Determine the [X, Y] coordinate at the center of the cell enclosing the given text.  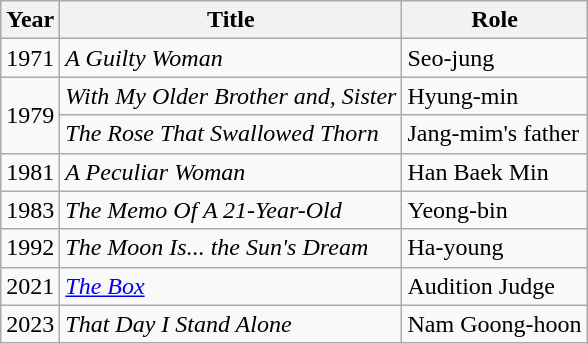
2021 [30, 286]
The Memo Of A 21-Year-Old [231, 210]
A Peculiar Woman [231, 172]
1983 [30, 210]
1971 [30, 58]
The Box [231, 286]
1992 [30, 248]
2023 [30, 324]
Seo-jung [494, 58]
Title [231, 20]
Han Baek Min [494, 172]
1979 [30, 115]
Jang-mim's father [494, 134]
Role [494, 20]
The Moon Is... the Sun's Dream [231, 248]
1981 [30, 172]
That Day I Stand Alone [231, 324]
Year [30, 20]
Audition Judge [494, 286]
With My Older Brother and, Sister [231, 96]
A Guilty Woman [231, 58]
Yeong-bin [494, 210]
Hyung-min [494, 96]
Nam Goong-hoon [494, 324]
Ha-young [494, 248]
The Rose That Swallowed Thorn [231, 134]
